Provide the (x, y) coordinate of the cell's center where the given text is located.  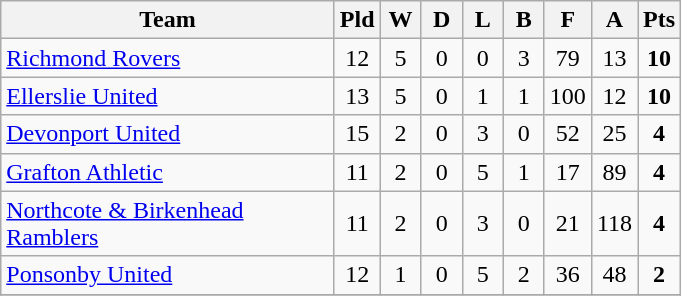
118 (614, 224)
Richmond Rovers (168, 58)
Ponsonby United (168, 275)
79 (568, 58)
52 (568, 134)
B (524, 20)
W (400, 20)
Devonport United (168, 134)
A (614, 20)
100 (568, 96)
Pld (357, 20)
F (568, 20)
Pts (660, 20)
15 (357, 134)
21 (568, 224)
Team (168, 20)
48 (614, 275)
17 (568, 172)
Grafton Athletic (168, 172)
Northcote & Birkenhead Ramblers (168, 224)
L (482, 20)
Ellerslie United (168, 96)
D (442, 20)
89 (614, 172)
36 (568, 275)
25 (614, 134)
